Return (X, Y) of the center of cell containing provided text 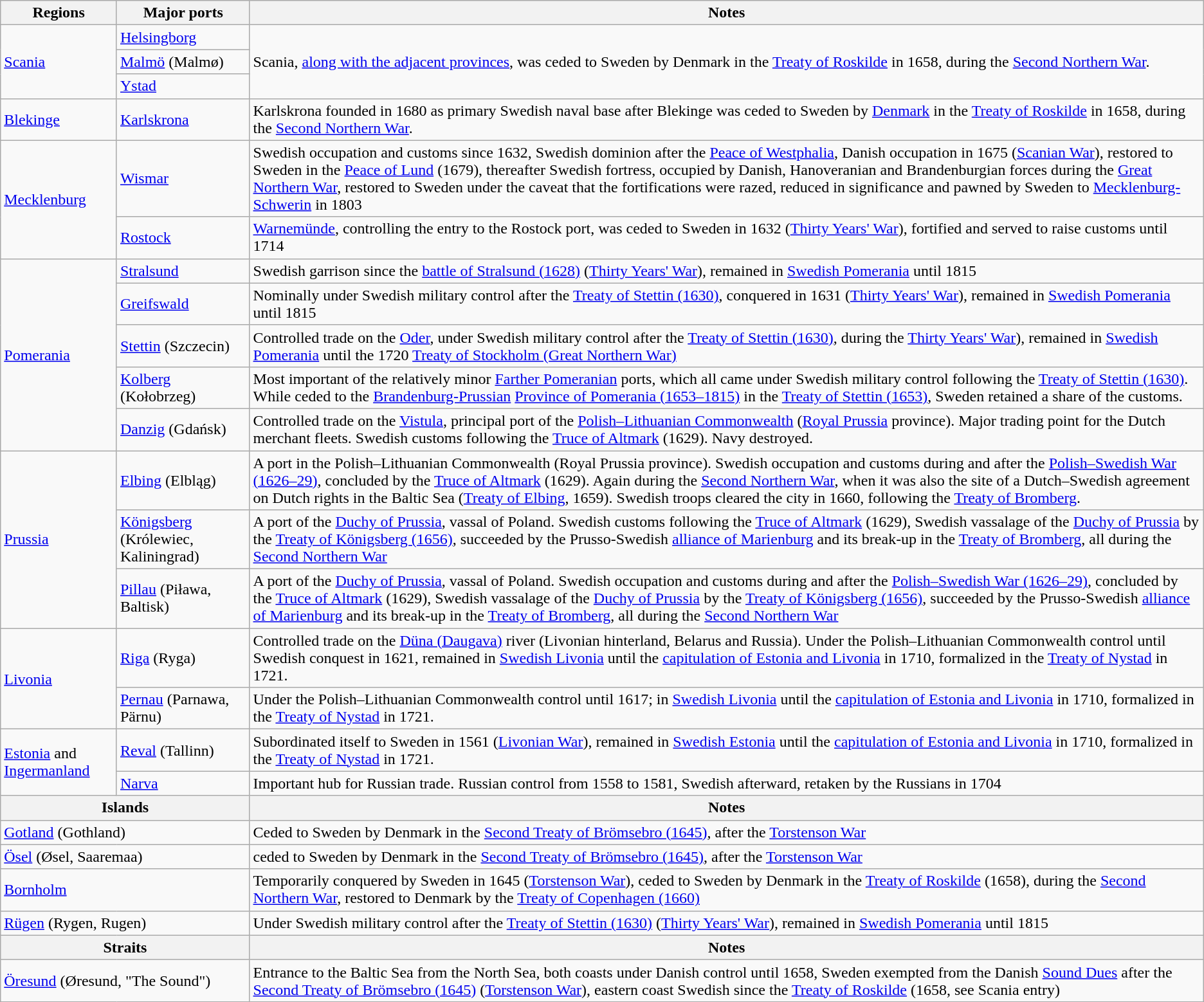
Livonia (59, 679)
Gotland (Gothland) (125, 832)
Danzig (Gdańsk) (183, 430)
Riga (Ryga) (183, 658)
Reval (Tallinn) (183, 750)
Stettin (Szczecin) (183, 346)
Pillau (Piława, Baltisk) (183, 599)
Scania (59, 62)
Königsberg (Królewiec, Kaliningrad) (183, 540)
Prussia (59, 539)
Ösel (Øsel, Saaremaa) (125, 857)
ceded to Sweden by Denmark in the Second Treaty of Brömsebro (1645), after the Torstenson War (727, 857)
Swedish garrison since the battle of Stralsund (1628) (Thirty Years' War), remained in Swedish Pomerania until 1815 (727, 271)
Estonia and Ingermanland (59, 763)
Kolberg (Kołobrzeg) (183, 387)
Major ports (183, 13)
Narva (183, 783)
Under Swedish military control after the Treaty of Stettin (1630) (Thirty Years' War), remained in Swedish Pomerania until 1815 (727, 923)
Pernau (Parnawa, Pärnu) (183, 709)
Öresund (Øresund, "The Sound") (125, 980)
Karlskrona (183, 120)
Regions (59, 13)
Mecklenburg (59, 199)
Rostock (183, 238)
Bornholm (125, 890)
Malmö (Malmø) (183, 62)
Blekinge (59, 120)
Ceded to Sweden by Denmark in the Second Treaty of Brömsebro (1645), after the Torstenson War (727, 832)
Ystad (183, 86)
Pomerania (59, 354)
Stralsund (183, 271)
Important hub for Russian trade. Russian control from 1558 to 1581, Swedish afterward, retaken by the Russians in 1704 (727, 783)
Straits (125, 947)
Elbing (Elbląg) (183, 480)
Helsingborg (183, 37)
Rügen (Rygen, Rugen) (125, 923)
Greifswald (183, 304)
Scania, along with the adjacent provinces, was ceded to Sweden by Denmark in the Treaty of Roskilde in 1658, during the Second Northern War. (727, 62)
Wismar (183, 179)
Islands (125, 808)
